Capture the cell that displays the provided text and extract its [x, y] central coordinate. 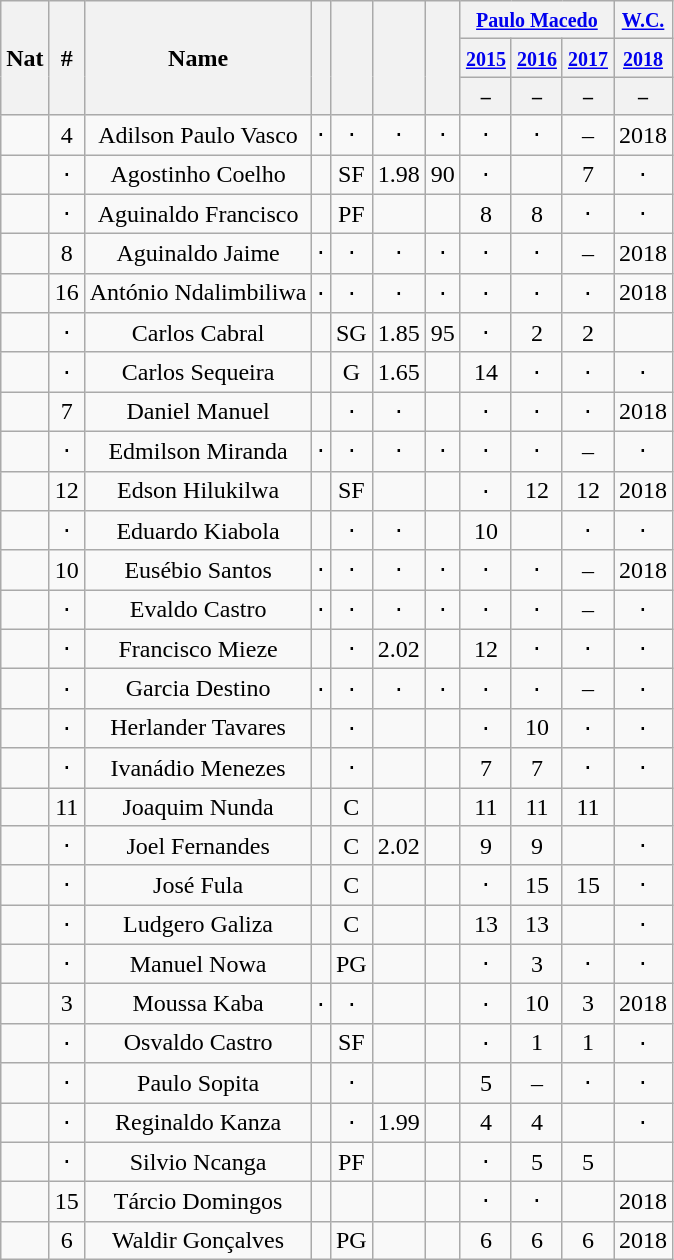
W.C. [644, 20]
# [66, 58]
Agostinho Coelho [198, 174]
Eusébio Santos [198, 570]
1.98 [398, 174]
2016 [536, 58]
2015 [486, 58]
Tárcio Domingos [198, 1202]
Reginaldo Kanza [198, 1122]
90 [442, 174]
Adilson Paulo Vasco [198, 135]
Carlos Sequeira [198, 372]
Ludgero Galiza [198, 925]
Garcia Destino [198, 689]
Joel Fernandes [198, 846]
Moussa Kaba [198, 1004]
José Fula [198, 885]
95 [442, 333]
14 [486, 372]
Osvaldo Castro [198, 1043]
Francisco Mieze [198, 649]
Name [198, 58]
Waldir Gonçalves [198, 1240]
Daniel Manuel [198, 412]
Aguinaldo Francisco [198, 214]
SG [351, 333]
Silvio Ncanga [198, 1162]
Edmilson Miranda [198, 451]
16 [66, 293]
2017 [588, 58]
Carlos Cabral [198, 333]
Paulo Macedo [536, 20]
G [351, 372]
Eduardo Kiabola [198, 531]
Nat [25, 58]
Herlander Tavares [198, 728]
1.85 [398, 333]
António Ndalimbiliwa [198, 293]
Edson Hilukilwa [198, 491]
Paulo Sopita [198, 1083]
1.99 [398, 1122]
1.65 [398, 372]
Ivanádio Menezes [198, 768]
Evaldo Castro [198, 610]
Manuel Nowa [198, 964]
Joaquim Nunda [198, 807]
Aguinaldo Jaime [198, 254]
